Pinpoint the cell where the given text exists, returning its [X, Y] midpoint coordinate. 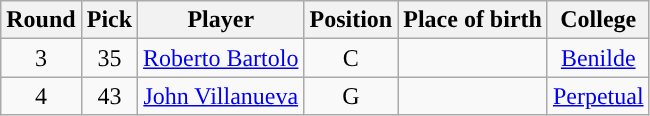
Roberto Bartolo [221, 58]
Position [351, 20]
Pick [109, 20]
Round [41, 20]
Player [221, 20]
Benilde [598, 58]
John Villanueva [221, 96]
4 [41, 96]
Perpetual [598, 96]
35 [109, 58]
3 [41, 58]
C [351, 58]
G [351, 96]
Place of birth [473, 20]
43 [109, 96]
College [598, 20]
